Return (X, Y) of the center of cell containing provided text 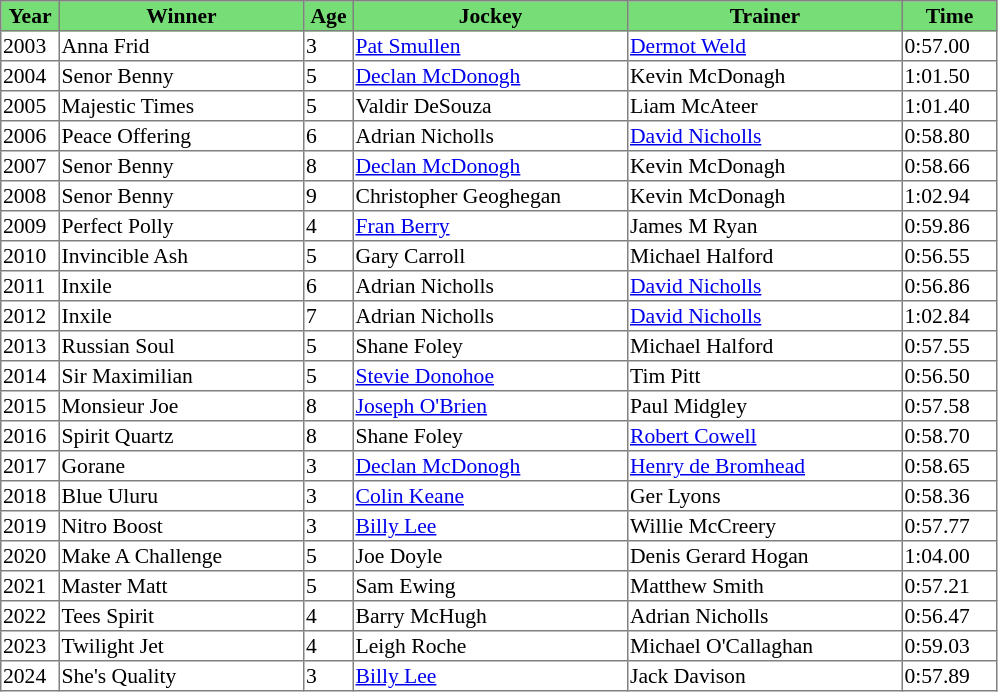
0:56.50 (949, 376)
2023 (30, 646)
Spirit Quartz (181, 436)
Winner (181, 16)
Valdir DeSouza (490, 106)
Time (949, 16)
2015 (30, 406)
2009 (30, 226)
Gorane (181, 466)
She's Quality (181, 676)
Anna Frid (181, 46)
Monsieur Joe (181, 406)
Pat Smullen (490, 46)
Fran Berry (490, 226)
0:58.70 (949, 436)
Henry de Bromhead (765, 466)
0:57.89 (949, 676)
2003 (30, 46)
Stevie Donohoe (490, 376)
Make A Challenge (181, 556)
Matthew Smith (765, 586)
Invincible Ash (181, 256)
Willie McCreery (765, 526)
Robert Cowell (765, 436)
0:59.03 (949, 646)
Christopher Geoghegan (490, 196)
2014 (30, 376)
0:57.00 (949, 46)
Blue Uluru (181, 496)
Ger Lyons (765, 496)
0:57.55 (949, 346)
Twilight Jet (181, 646)
Nitro Boost (181, 526)
0:56.55 (949, 256)
1:02.84 (949, 316)
Michael O'Callaghan (765, 646)
2019 (30, 526)
2013 (30, 346)
Liam McAteer (765, 106)
Leigh Roche (490, 646)
2010 (30, 256)
Dermot Weld (765, 46)
Denis Gerard Hogan (765, 556)
0:58.65 (949, 466)
James M Ryan (765, 226)
2017 (30, 466)
Trainer (765, 16)
2006 (30, 136)
1:04.00 (949, 556)
0:57.58 (949, 406)
Perfect Polly (181, 226)
Joseph O'Brien (490, 406)
2005 (30, 106)
2007 (30, 166)
7 (329, 316)
2012 (30, 316)
Russian Soul (181, 346)
Barry McHugh (490, 616)
Colin Keane (490, 496)
Year (30, 16)
Gary Carroll (490, 256)
2008 (30, 196)
Majestic Times (181, 106)
2018 (30, 496)
0:58.80 (949, 136)
2020 (30, 556)
Master Matt (181, 586)
Sir Maximilian (181, 376)
Jack Davison (765, 676)
Peace Offering (181, 136)
Paul Midgley (765, 406)
1:02.94 (949, 196)
0:56.86 (949, 286)
1:01.50 (949, 76)
2022 (30, 616)
2004 (30, 76)
Sam Ewing (490, 586)
Tees Spirit (181, 616)
0:58.66 (949, 166)
0:58.36 (949, 496)
Tim Pitt (765, 376)
Joe Doyle (490, 556)
0:57.77 (949, 526)
Jockey (490, 16)
0:57.21 (949, 586)
Age (329, 16)
2024 (30, 676)
2021 (30, 586)
0:56.47 (949, 616)
1:01.40 (949, 106)
2016 (30, 436)
9 (329, 196)
2011 (30, 286)
0:59.86 (949, 226)
